Return [X, Y] of the center of cell containing provided text 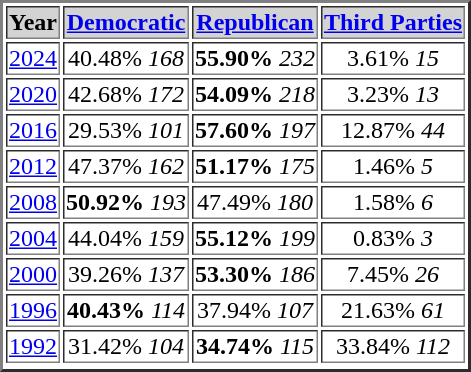
2012 [33, 166]
2024 [33, 58]
0.83% 3 [393, 238]
2016 [33, 130]
3.23% 13 [393, 94]
Third Parties [393, 22]
57.60% 197 [255, 130]
3.61% 15 [393, 58]
29.53% 101 [126, 130]
50.92% 193 [126, 202]
47.49% 180 [255, 202]
7.45% 26 [393, 274]
Republican [255, 22]
2008 [33, 202]
44.04% 159 [126, 238]
2000 [33, 274]
53.30% 186 [255, 274]
55.12% 199 [255, 238]
33.84% 112 [393, 346]
2004 [33, 238]
51.17% 175 [255, 166]
55.90% 232 [255, 58]
40.48% 168 [126, 58]
21.63% 61 [393, 310]
31.42% 104 [126, 346]
Democratic [126, 22]
1996 [33, 310]
54.09% 218 [255, 94]
40.43% 114 [126, 310]
1.46% 5 [393, 166]
1.58% 6 [393, 202]
1992 [33, 346]
Year [33, 22]
34.74% 115 [255, 346]
39.26% 137 [126, 274]
12.87% 44 [393, 130]
37.94% 107 [255, 310]
42.68% 172 [126, 94]
2020 [33, 94]
47.37% 162 [126, 166]
